Provide the (x, y) coordinate of the cell's center where the given text is located.  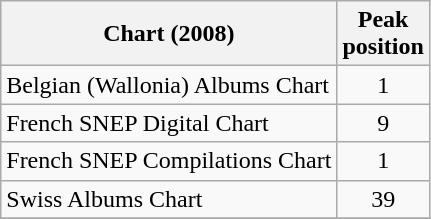
Swiss Albums Chart (169, 199)
39 (383, 199)
Chart (2008) (169, 34)
Peakposition (383, 34)
Belgian (Wallonia) Albums Chart (169, 85)
French SNEP Digital Chart (169, 123)
9 (383, 123)
French SNEP Compilations Chart (169, 161)
